Return the (x, y) coordinate for the center point of the cell that contains the specified text.  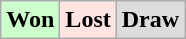
Draw (150, 20)
Lost (88, 20)
Won (30, 20)
